Determine the (x, y) coordinate at the center of the cell enclosing the given text.  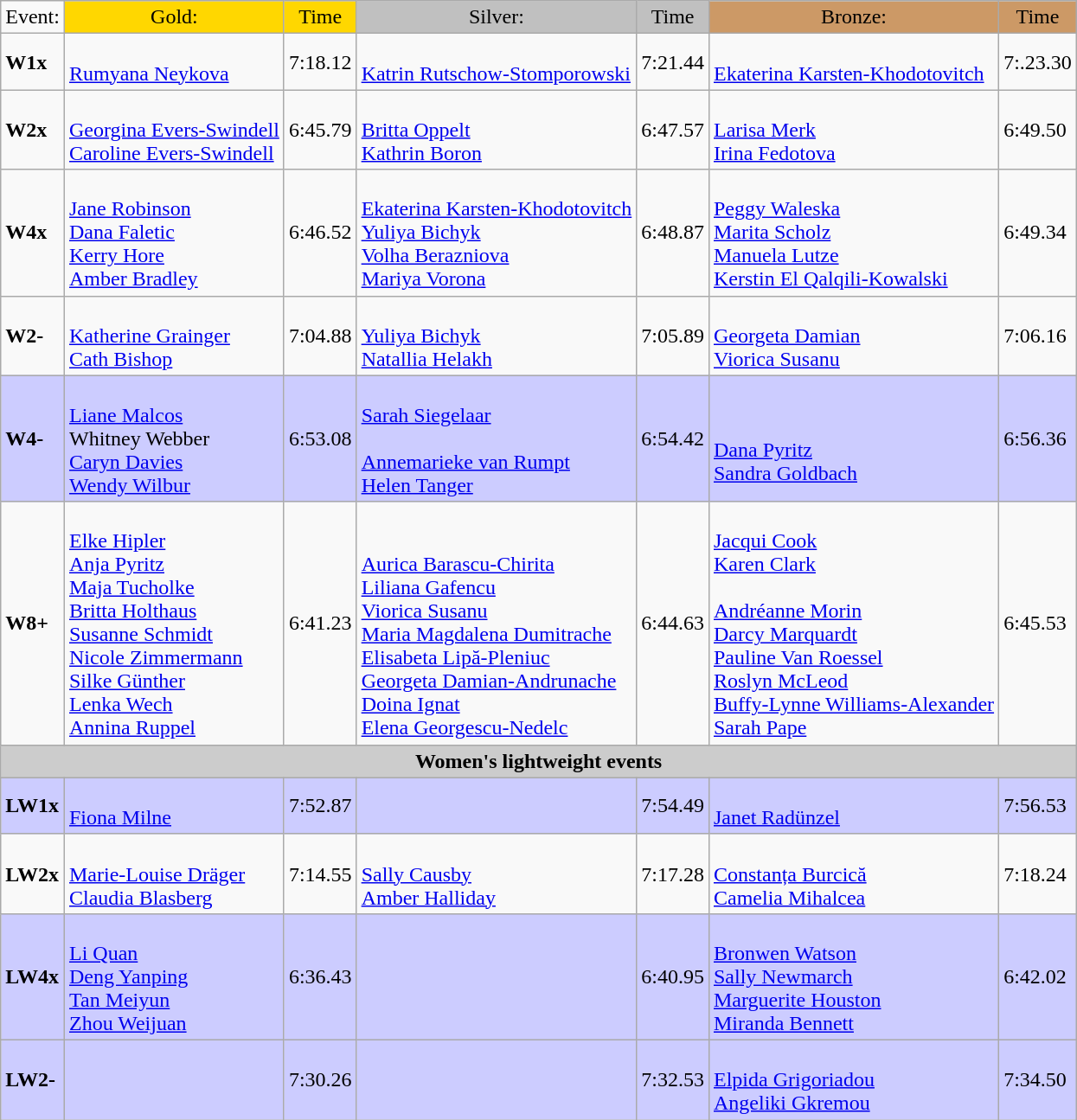
6:44.63 (673, 623)
Marie-Louise Dräger Claudia Blasberg (174, 874)
Constanța Burcică Camelia Mihalcea (853, 874)
6:53.08 (320, 438)
7:.23.30 (1038, 62)
6:47.57 (673, 130)
6:36.43 (320, 976)
7:32.53 (673, 1079)
Silver: (497, 17)
LW2x (33, 874)
W2x (33, 130)
Ekaterina Karsten-Khodotovitch Yuliya Bichyk Volha Berazniova Mariya Vorona (497, 233)
Yuliya Bichyk Natallia Helakh (497, 336)
W4x (33, 233)
6:54.42 (673, 438)
6:41.23 (320, 623)
Britta Oppelt Kathrin Boron (497, 130)
7:21.44 (673, 62)
Janet Radünzel (853, 806)
Peggy Waleska Marita Scholz Manuela Lutze Kerstin El Qalqili-Kowalski (853, 233)
6:45.79 (320, 130)
Katherine Grainger Cath Bishop (174, 336)
6:49.34 (1038, 233)
Bronze: (853, 17)
Larisa Merk Irina Fedotova (853, 130)
LW4x (33, 976)
Jacqui Cook Karen Clark Andréanne Morin Darcy Marquardt Pauline Van Roessel Roslyn McLeod Buffy-Lynne Williams-Alexander Sarah Pape (853, 623)
Li Quan Deng Yanping Tan Meiyun Zhou Weijuan (174, 976)
W2- (33, 336)
6:56.36 (1038, 438)
W4- (33, 438)
Fiona Milne (174, 806)
Elpida Grigoriadou Angeliki Gkremou (853, 1079)
Dana Pyritz Sandra Goldbach (853, 438)
Georgeta Damian Viorica Susanu (853, 336)
6:49.50 (1038, 130)
7:18.12 (320, 62)
6:46.52 (320, 233)
7:52.87 (320, 806)
7:18.24 (1038, 874)
6:48.87 (673, 233)
Ekaterina Karsten-Khodotovitch (853, 62)
W8+ (33, 623)
6:45.53 (1038, 623)
Women's lightweight events (539, 761)
7:06.16 (1038, 336)
7:14.55 (320, 874)
6:40.95 (673, 976)
7:30.26 (320, 1079)
Bronwen Watson Sally Newmarch Marguerite Houston Miranda Bennett (853, 976)
LW1x (33, 806)
Elke Hipler Anja Pyritz Maja Tucholke Britta Holthaus Susanne Schmidt Nicole Zimmermann Silke Günther Lenka Wech Annina Ruppel (174, 623)
Gold: (174, 17)
7:54.49 (673, 806)
Liane Malcos Whitney Webber Caryn Davies Wendy Wilbur (174, 438)
6:42.02 (1038, 976)
7:56.53 (1038, 806)
Katrin Rutschow-Stomporowski (497, 62)
7:05.89 (673, 336)
7:34.50 (1038, 1079)
Sarah Siegelaar Annemarieke van Rumpt Helen Tanger (497, 438)
W1x (33, 62)
7:04.88 (320, 336)
7:17.28 (673, 874)
Rumyana Neykova (174, 62)
Sally Causby Amber Halliday (497, 874)
Jane Robinson Dana Faletic Kerry Hore Amber Bradley (174, 233)
LW2- (33, 1079)
Event: (33, 17)
Georgina Evers-Swindell Caroline Evers-Swindell (174, 130)
